Return [X, Y] of the center of cell containing provided text 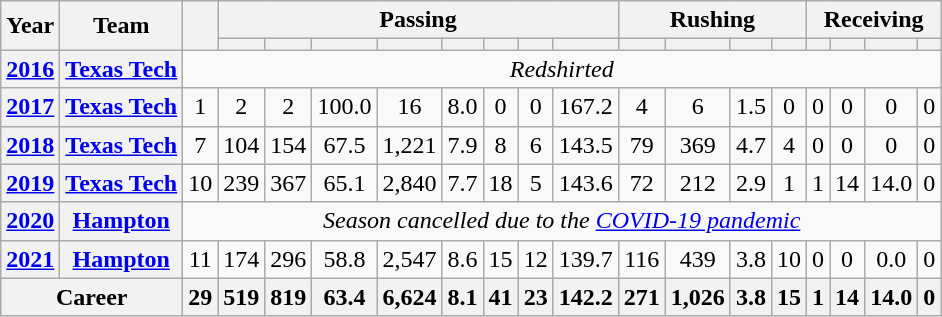
8.6 [462, 259]
2018 [30, 145]
5 [536, 183]
29 [200, 297]
11 [200, 259]
143.5 [586, 145]
1.5 [750, 107]
271 [642, 297]
58.8 [344, 259]
2019 [30, 183]
139.7 [586, 259]
2,840 [410, 183]
Redshirted [562, 69]
Passing [418, 20]
296 [288, 259]
8.1 [462, 297]
18 [500, 183]
63.4 [344, 297]
Season cancelled due to the COVID-19 pandemic [562, 221]
41 [500, 297]
2,547 [410, 259]
Career [92, 297]
143.6 [586, 183]
104 [242, 145]
154 [288, 145]
7.9 [462, 145]
7.7 [462, 183]
Team [122, 26]
519 [242, 297]
2021 [30, 259]
212 [698, 183]
79 [642, 145]
2020 [30, 221]
116 [642, 259]
Rushing [712, 20]
1,026 [698, 297]
8 [500, 145]
100.0 [344, 107]
174 [242, 259]
12 [536, 259]
Receiving [874, 20]
439 [698, 259]
2.9 [750, 183]
167.2 [586, 107]
369 [698, 145]
4.7 [750, 145]
819 [288, 297]
0.0 [892, 259]
2016 [30, 69]
72 [642, 183]
16 [410, 107]
1,221 [410, 145]
142.2 [586, 297]
239 [242, 183]
67.5 [344, 145]
23 [536, 297]
6,624 [410, 297]
7 [200, 145]
65.1 [344, 183]
367 [288, 183]
Year [30, 26]
2017 [30, 107]
8.0 [462, 107]
